Detect which cell encompasses the target text, then output its [X, Y] center coordinate. 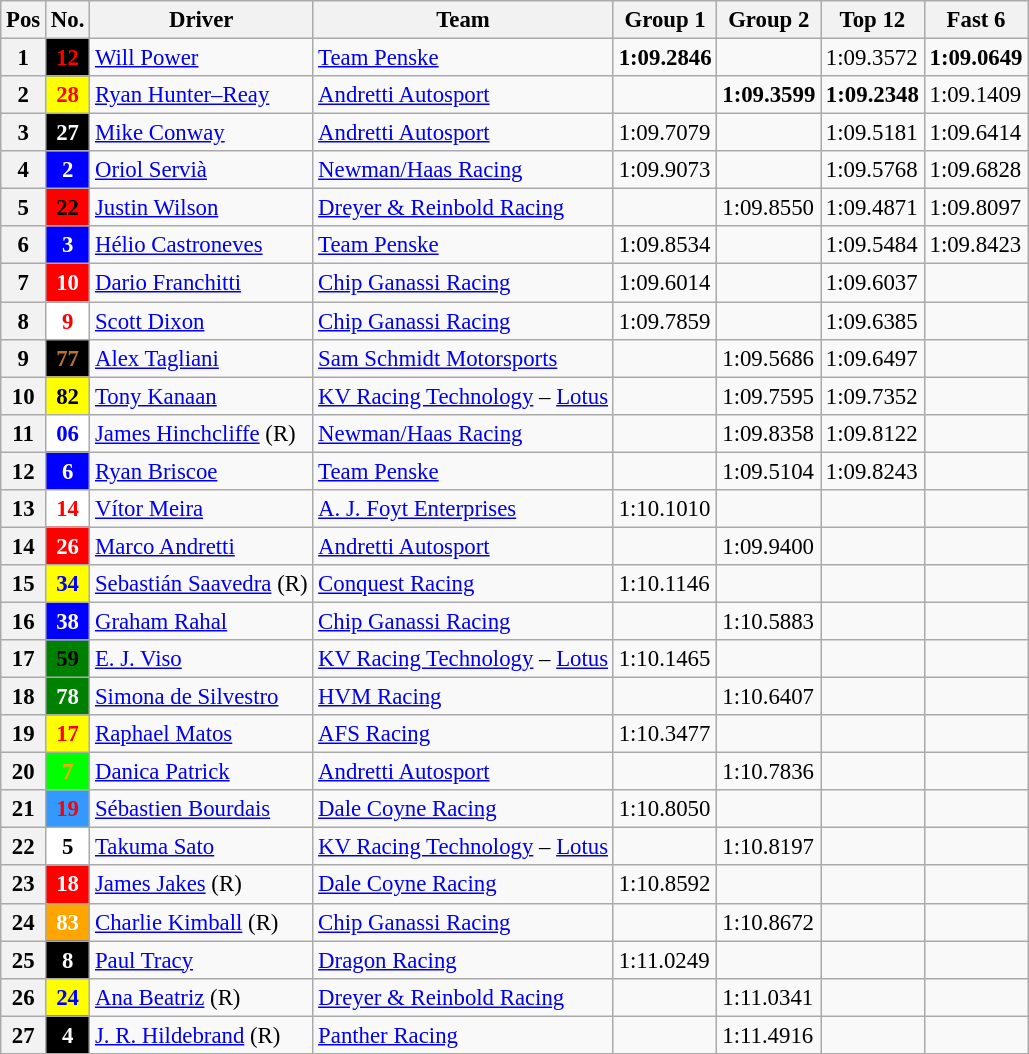
A. J. Foyt Enterprises [464, 509]
Paul Tracy [202, 960]
25 [24, 960]
1:09.3599 [769, 95]
1:09.3572 [873, 58]
Driver [202, 20]
Conquest Racing [464, 584]
1:09.6497 [873, 358]
Charlie Kimball (R) [202, 922]
1:09.6828 [976, 170]
1:09.8423 [976, 245]
Dario Franchitti [202, 283]
15 [24, 584]
1:11.0341 [769, 997]
1:09.0649 [976, 58]
1:09.5686 [769, 358]
Ryan Briscoe [202, 471]
1:09.6414 [976, 133]
Hélio Castroneves [202, 245]
1:10.1146 [665, 584]
59 [68, 659]
1:09.8097 [976, 208]
1:09.8534 [665, 245]
AFS Racing [464, 734]
1:09.9400 [769, 546]
Oriol Servià [202, 170]
1:10.1010 [665, 509]
Alex Tagliani [202, 358]
1:09.8358 [769, 433]
1:10.8592 [665, 885]
16 [24, 621]
HVM Racing [464, 697]
34 [68, 584]
1:09.7859 [665, 321]
1:10.1465 [665, 659]
1:09.6385 [873, 321]
Scott Dixon [202, 321]
1:10.5883 [769, 621]
82 [68, 396]
Top 12 [873, 20]
Sam Schmidt Motorsports [464, 358]
Takuma Sato [202, 847]
Marco Andretti [202, 546]
Danica Patrick [202, 772]
Graham Rahal [202, 621]
1:09.5768 [873, 170]
77 [68, 358]
1:09.5181 [873, 133]
83 [68, 922]
23 [24, 885]
20 [24, 772]
1 [24, 58]
1:09.7595 [769, 396]
1:09.7079 [665, 133]
06 [68, 433]
78 [68, 697]
1:10.8197 [769, 847]
1:11.4916 [769, 1035]
1:10.7836 [769, 772]
Team [464, 20]
1:09.8243 [873, 471]
1:09.8122 [873, 433]
1:09.6014 [665, 283]
28 [68, 95]
Pos [24, 20]
1:09.6037 [873, 283]
Fast 6 [976, 20]
1:09.7352 [873, 396]
1:09.5104 [769, 471]
21 [24, 809]
James Hinchcliffe (R) [202, 433]
No. [68, 20]
11 [24, 433]
1:09.1409 [976, 95]
Group 1 [665, 20]
Justin Wilson [202, 208]
1:10.8672 [769, 922]
1:09.8550 [769, 208]
Dragon Racing [464, 960]
J. R. Hildebrand (R) [202, 1035]
38 [68, 621]
Sébastien Bourdais [202, 809]
Will Power [202, 58]
1:09.2348 [873, 95]
Raphael Matos [202, 734]
1:09.9073 [665, 170]
1:10.8050 [665, 809]
1:10.3477 [665, 734]
Mike Conway [202, 133]
Vítor Meira [202, 509]
Ana Beatriz (R) [202, 997]
Simona de Silvestro [202, 697]
1:10.6407 [769, 697]
1:09.2846 [665, 58]
Sebastián Saavedra (R) [202, 584]
1:09.5484 [873, 245]
Ryan Hunter–Reay [202, 95]
1:09.4871 [873, 208]
E. J. Viso [202, 659]
1:11.0249 [665, 960]
Tony Kanaan [202, 396]
James Jakes (R) [202, 885]
Panther Racing [464, 1035]
Group 2 [769, 20]
13 [24, 509]
